Determine the (X, Y) coordinate at the center of the cell enclosing the given text.  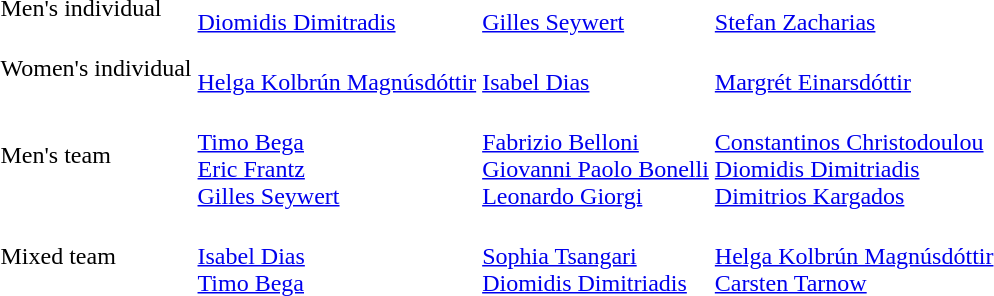
Timo BegaEric FrantzGilles Seywert (337, 156)
Fabrizio BelloniGiovanni Paolo BonelliLeonardo Giorgi (596, 156)
Helga Kolbrún Magnúsdóttir (337, 68)
Isabel Dias (596, 68)
